Detect which cell encompasses the target text, then output its [x, y] center coordinate. 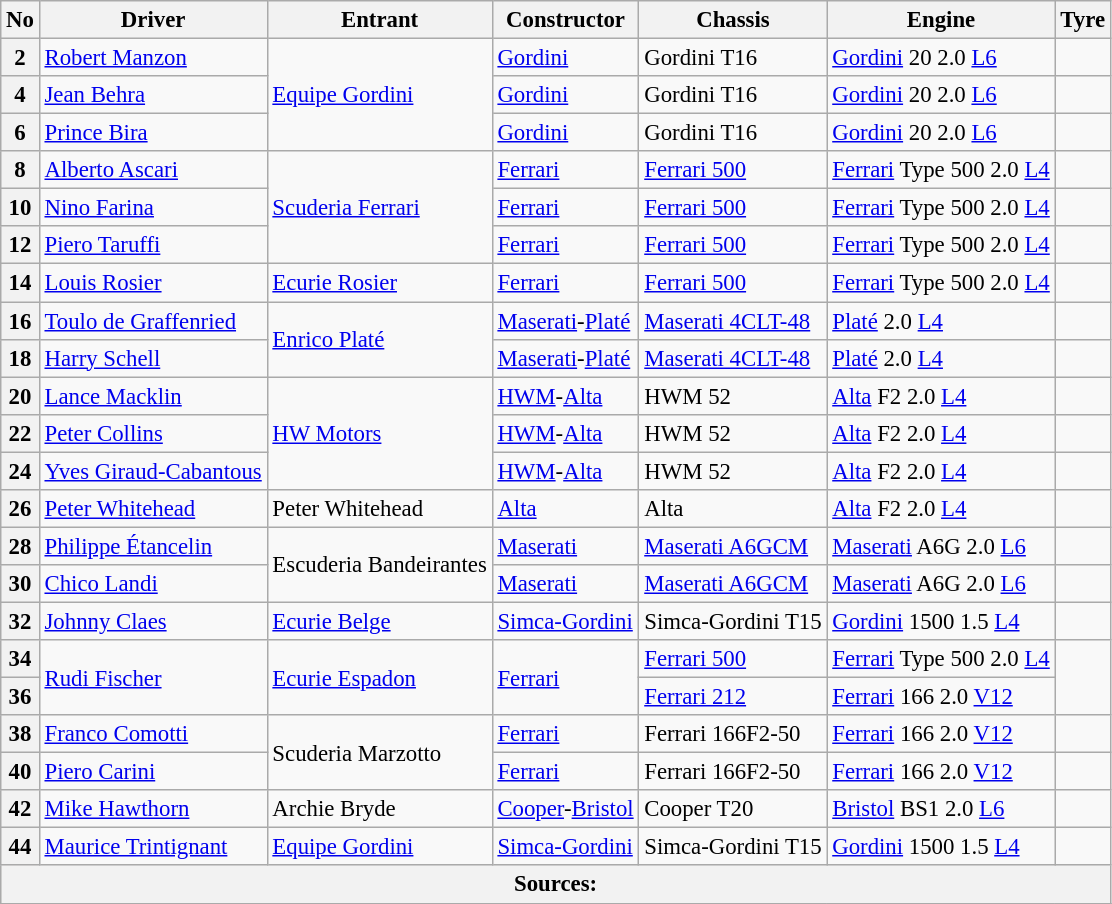
Piero Carini [153, 772]
Chico Landi [153, 584]
Lance Macklin [153, 396]
28 [20, 546]
Scuderia Ferrari [380, 208]
Mike Hawthorn [153, 809]
Johnny Claes [153, 621]
8 [20, 170]
Jean Behra [153, 95]
Franco Comotti [153, 734]
Ecurie Belge [380, 621]
12 [20, 245]
Scuderia Marzotto [380, 752]
2 [20, 58]
16 [20, 321]
Cooper T20 [733, 809]
HW Motors [380, 434]
Philippe Étancelin [153, 546]
Chassis [733, 20]
44 [20, 847]
Enrico Platé [380, 340]
Louis Rosier [153, 283]
14 [20, 283]
Engine [941, 20]
26 [20, 509]
40 [20, 772]
Robert Manzon [153, 58]
Sources: [556, 885]
No [20, 20]
10 [20, 208]
34 [20, 659]
36 [20, 697]
18 [20, 358]
Cooper-Bristol [566, 809]
Nino Farina [153, 208]
Maurice Trintignant [153, 847]
6 [20, 133]
4 [20, 95]
Entrant [380, 20]
Ecurie Espadon [380, 678]
32 [20, 621]
30 [20, 584]
Prince Bira [153, 133]
Bristol BS1 2.0 L6 [941, 809]
Ferrari 212 [733, 697]
Driver [153, 20]
22 [20, 433]
Escuderia Bandeirantes [380, 564]
Alberto Ascari [153, 170]
Ecurie Rosier [380, 283]
Harry Schell [153, 358]
Toulo de Graffenried [153, 321]
42 [20, 809]
38 [20, 734]
Piero Taruffi [153, 245]
Tyre [1082, 20]
Yves Giraud-Cabantous [153, 471]
24 [20, 471]
Rudi Fischer [153, 678]
Constructor [566, 20]
Peter Collins [153, 433]
Archie Bryde [380, 809]
20 [20, 396]
